For the text-containing cell, return its midpoint in (x, y) coordinate format. 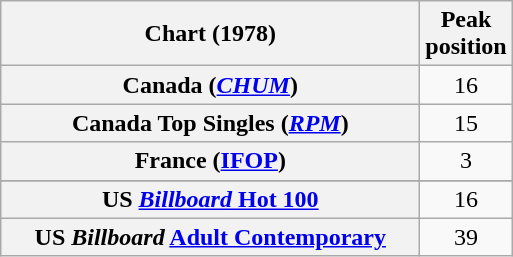
3 (466, 161)
US Billboard Hot 100 (210, 199)
Chart (1978) (210, 34)
Canada (CHUM) (210, 85)
US Billboard Adult Contemporary (210, 237)
France (IFOP) (210, 161)
Peakposition (466, 34)
Canada Top Singles (RPM) (210, 123)
15 (466, 123)
39 (466, 237)
